Identify which cell holds the provided text, then report its (X, Y) central coordinate. 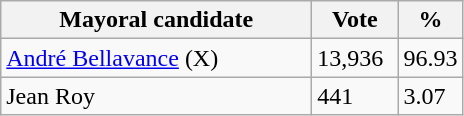
96.93 (430, 58)
% (430, 20)
Mayoral candidate (156, 20)
441 (355, 96)
André Bellavance (X) (156, 58)
Jean Roy (156, 96)
13,936 (355, 58)
Vote (355, 20)
3.07 (430, 96)
